Locate the cell with the specified text and output its (x, y) center coordinate. 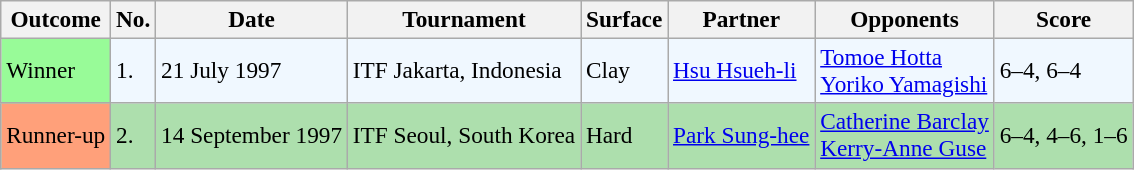
Hard (624, 136)
Date (252, 19)
1. (134, 70)
21 July 1997 (252, 70)
Hsu Hsueh-li (742, 70)
Score (1064, 19)
Runner-up (56, 136)
6–4, 4–6, 1–6 (1064, 136)
2. (134, 136)
Partner (742, 19)
Winner (56, 70)
Tomoe Hotta Yoriko Yamagishi (904, 70)
Surface (624, 19)
ITF Seoul, South Korea (464, 136)
Park Sung-hee (742, 136)
Tournament (464, 19)
No. (134, 19)
Outcome (56, 19)
Catherine Barclay Kerry-Anne Guse (904, 136)
Opponents (904, 19)
ITF Jakarta, Indonesia (464, 70)
Clay (624, 70)
6–4, 6–4 (1064, 70)
14 September 1997 (252, 136)
